Identify which cell holds the provided text, then report its [x, y] central coordinate. 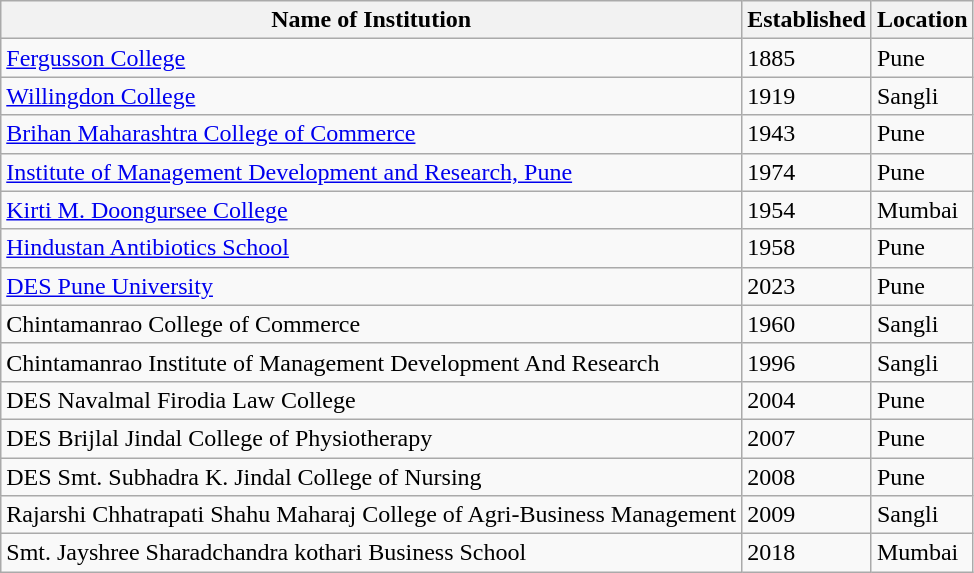
Location [922, 20]
1960 [807, 324]
Chintamanrao Institute of Management Development And Research [372, 362]
DES Brijlal Jindal College of Physiotherapy [372, 438]
1943 [807, 134]
2004 [807, 400]
DES Smt. Subhadra K. Jindal College of Nursing [372, 477]
1996 [807, 362]
1885 [807, 58]
Established [807, 20]
Name of Institution [372, 20]
Hindustan Antibiotics School [372, 248]
1958 [807, 248]
Fergusson College [372, 58]
1954 [807, 210]
2018 [807, 553]
Chintamanrao College of Commerce [372, 324]
Kirti M. Doongursee College [372, 210]
Brihan Maharashtra College of Commerce [372, 134]
DES Pune University [372, 286]
2008 [807, 477]
2007 [807, 438]
1974 [807, 172]
Institute of Management Development and Research, Pune [372, 172]
1919 [807, 96]
Willingdon College [372, 96]
2023 [807, 286]
Rajarshi Chhatrapati Shahu Maharaj College of Agri-Business Management [372, 515]
Smt. Jayshree Sharadchandra kothari Business School [372, 553]
2009 [807, 515]
DES Navalmal Firodia Law College [372, 400]
